Provide the [X, Y] coordinate of the cell's center where the given text is located.  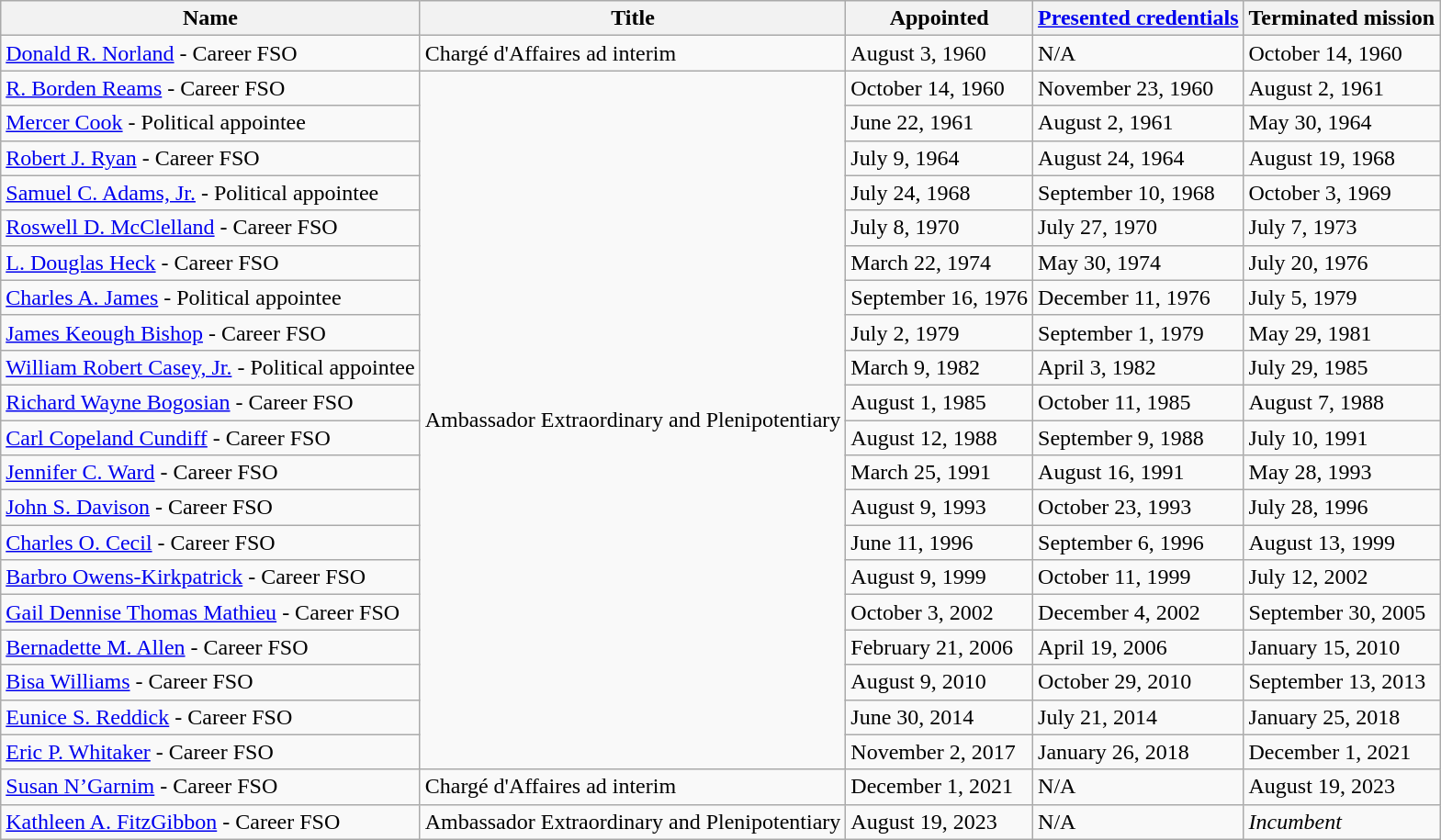
Jennifer C. Ward - Career FSO [210, 473]
December 4, 2002 [1139, 612]
July 28, 1996 [1342, 508]
Roswell D. McClelland - Career FSO [210, 228]
July 7, 1973 [1342, 228]
Charles A. James - Political appointee [210, 297]
Terminated mission [1342, 18]
December 11, 1976 [1139, 297]
Eunice S. Reddick - Career FSO [210, 717]
August 9, 1993 [940, 508]
Gail Dennise Thomas Mathieu - Career FSO [210, 612]
July 9, 1964 [940, 158]
Presented credentials [1139, 18]
July 5, 1979 [1342, 297]
October 23, 1993 [1139, 508]
April 3, 1982 [1139, 367]
November 2, 2017 [940, 752]
Charles O. Cecil - Career FSO [210, 543]
Kathleen A. FitzGibbon - Career FSO [210, 822]
Donald R. Norland - Career FSO [210, 53]
August 9, 2010 [940, 682]
March 25, 1991 [940, 473]
July 29, 1985 [1342, 367]
James Keough Bishop - Career FSO [210, 332]
March 22, 1974 [940, 263]
Susan N’Garnim - Career FSO [210, 787]
William Robert Casey, Jr. - Political appointee [210, 367]
October 11, 1999 [1139, 577]
September 1, 1979 [1139, 332]
May 30, 1974 [1139, 263]
October 11, 1985 [1139, 402]
July 27, 1970 [1139, 228]
March 9, 1982 [940, 367]
June 11, 1996 [940, 543]
January 25, 2018 [1342, 717]
Title [633, 18]
Name [210, 18]
August 24, 1964 [1139, 158]
September 6, 1996 [1139, 543]
August 19, 1968 [1342, 158]
August 7, 1988 [1342, 402]
September 9, 1988 [1139, 438]
Samuel C. Adams, Jr. - Political appointee [210, 193]
August 3, 1960 [940, 53]
Bisa Williams - Career FSO [210, 682]
July 10, 1991 [1342, 438]
October 3, 2002 [940, 612]
June 22, 1961 [940, 123]
John S. Davison - Career FSO [210, 508]
Robert J. Ryan - Career FSO [210, 158]
May 30, 1964 [1342, 123]
August 1, 1985 [940, 402]
September 16, 1976 [940, 297]
Mercer Cook - Political appointee [210, 123]
Incumbent [1342, 822]
Eric P. Whitaker - Career FSO [210, 752]
May 28, 1993 [1342, 473]
July 24, 1968 [940, 193]
January 15, 2010 [1342, 647]
L. Douglas Heck - Career FSO [210, 263]
October 3, 1969 [1342, 193]
February 21, 2006 [940, 647]
August 9, 1999 [940, 577]
August 12, 1988 [940, 438]
April 19, 2006 [1139, 647]
July 2, 1979 [940, 332]
July 8, 1970 [940, 228]
August 13, 1999 [1342, 543]
Appointed [940, 18]
July 21, 2014 [1139, 717]
November 23, 1960 [1139, 88]
May 29, 1981 [1342, 332]
Richard Wayne Bogosian - Career FSO [210, 402]
July 20, 1976 [1342, 263]
September 10, 1968 [1139, 193]
Bernadette M. Allen - Career FSO [210, 647]
Carl Copeland Cundiff - Career FSO [210, 438]
August 16, 1991 [1139, 473]
October 29, 2010 [1139, 682]
July 12, 2002 [1342, 577]
Barbro Owens-Kirkpatrick - Career FSO [210, 577]
June 30, 2014 [940, 717]
R. Borden Reams - Career FSO [210, 88]
September 13, 2013 [1342, 682]
September 30, 2005 [1342, 612]
January 26, 2018 [1139, 752]
